From the cell containing the given text, extract its center point as [X, Y] coordinate. 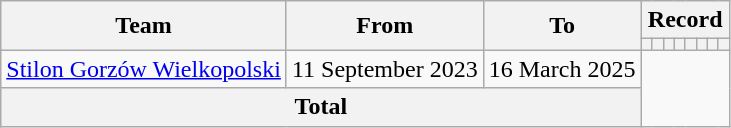
16 March 2025 [562, 69]
From [384, 26]
Total [321, 107]
11 September 2023 [384, 69]
Team [144, 26]
To [562, 26]
Stilon Gorzów Wielkopolski [144, 69]
Record [685, 20]
